Return the [X, Y] coordinate for the center point of the cell that contains the specified text.  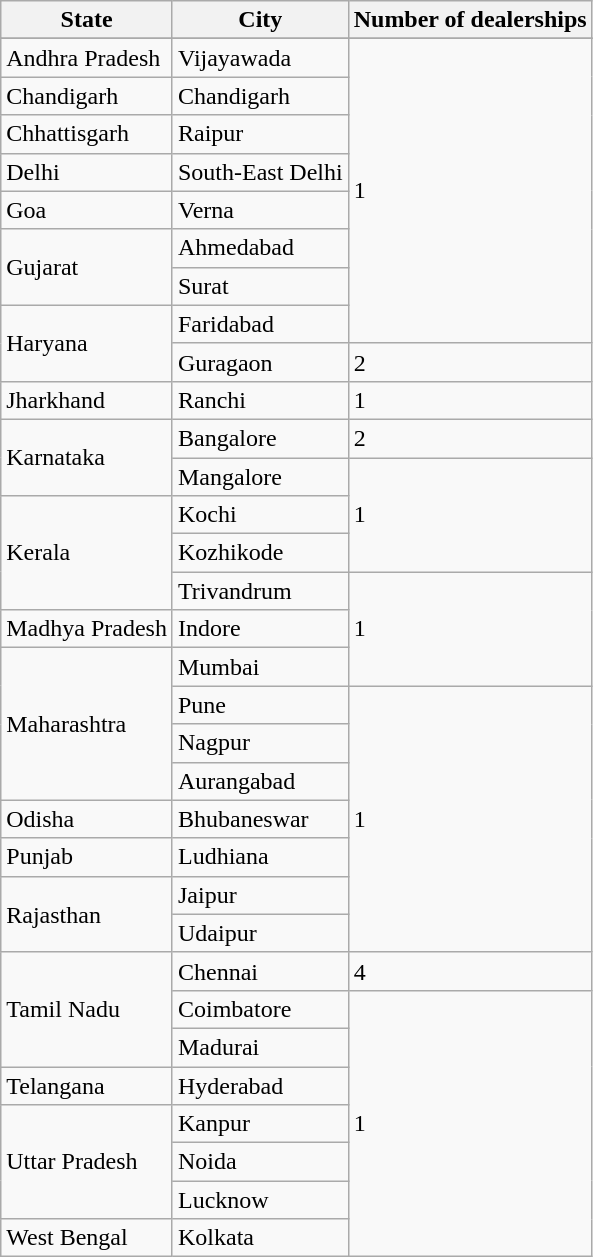
Bangalore [260, 438]
Chennai [260, 971]
Faridabad [260, 324]
Coimbatore [260, 1009]
Uttar Pradesh [87, 1162]
Ahmedabad [260, 248]
City [260, 20]
Noida [260, 1162]
Haryana [87, 343]
Vijayawada [260, 58]
Indore [260, 629]
Jharkhand [87, 400]
Pune [260, 705]
Raipur [260, 134]
Kochi [260, 515]
Udaipur [260, 933]
Aurangabad [260, 781]
Delhi [87, 172]
Mangalore [260, 477]
Rajasthan [87, 914]
Tamil Nadu [87, 1009]
Goa [87, 210]
Kerala [87, 553]
Gujarat [87, 267]
South-East Delhi [260, 172]
Madhya Pradesh [87, 629]
Trivandrum [260, 591]
Bhubaneswar [260, 819]
Karnataka [87, 457]
Andhra Pradesh [87, 58]
Maharashtra [87, 724]
Odisha [87, 819]
Chhattisgarh [87, 134]
Kolkata [260, 1238]
Kanpur [260, 1124]
Mumbai [260, 667]
Lucknow [260, 1200]
Jaipur [260, 895]
Guragaon [260, 362]
Telangana [87, 1085]
Hyderabad [260, 1085]
4 [470, 971]
Ranchi [260, 400]
Kozhikode [260, 553]
State [87, 20]
Verna [260, 210]
Nagpur [260, 743]
Madurai [260, 1047]
Ludhiana [260, 857]
Punjab [87, 857]
West Bengal [87, 1238]
Number of dealerships [470, 20]
Surat [260, 286]
